Determine the [x, y] coordinate at the center of the cell enclosing the given text.  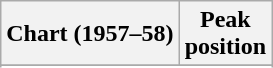
Chart (1957–58) [90, 34]
Peak position [225, 34]
